Detect which cell encompasses the target text, then output its (x, y) center coordinate. 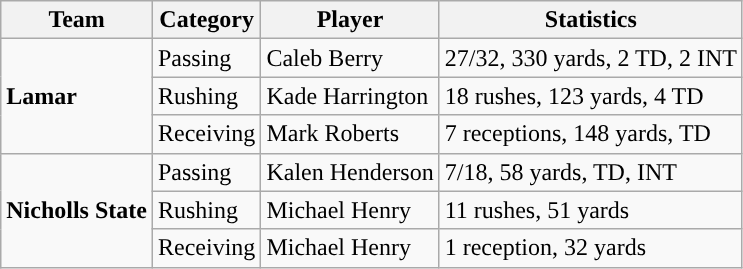
Player (350, 20)
Nicholls State (77, 210)
7/18, 58 yards, TD, INT (590, 172)
18 rushes, 123 yards, 4 TD (590, 96)
Team (77, 20)
Category (206, 20)
11 rushes, 51 yards (590, 210)
Statistics (590, 20)
27/32, 330 yards, 2 TD, 2 INT (590, 58)
7 receptions, 148 yards, TD (590, 134)
Lamar (77, 96)
1 reception, 32 yards (590, 248)
Kade Harrington (350, 96)
Mark Roberts (350, 134)
Caleb Berry (350, 58)
Kalen Henderson (350, 172)
